Locate the cell with the specified text and output its (X, Y) center coordinate. 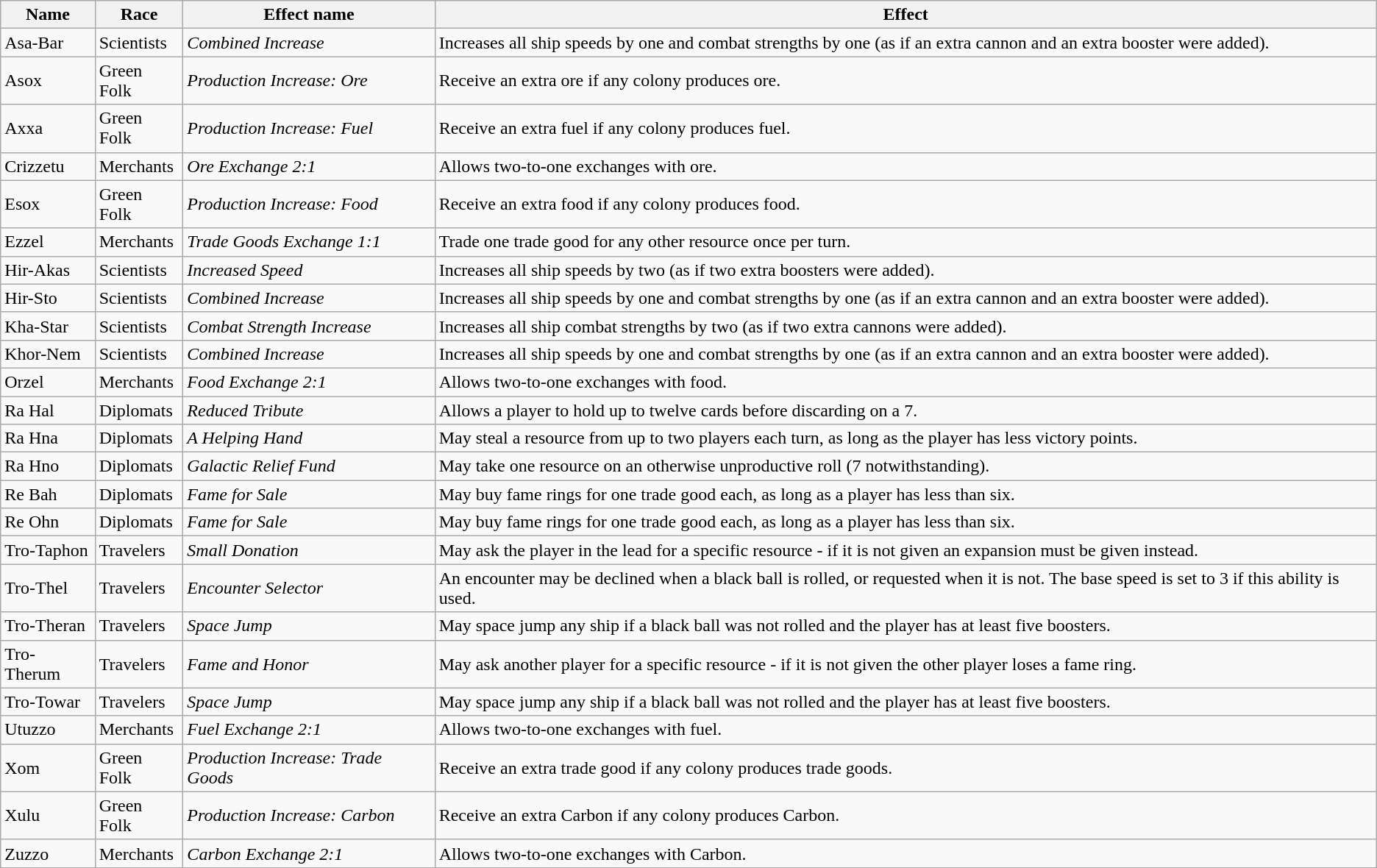
Receive an extra Carbon if any colony produces Carbon. (905, 815)
Orzel (48, 382)
Hir-Sto (48, 298)
Khor-Nem (48, 354)
Esox (48, 204)
Allows two-to-one exchanges with Carbon. (905, 853)
Re Bah (48, 494)
Receive an extra ore if any colony produces ore. (905, 81)
Small Donation (309, 550)
Receive an extra fuel if any colony produces fuel. (905, 128)
Effect (905, 15)
Reduced Tribute (309, 410)
May ask another player for a specific resource - if it is not given the other player loses a fame ring. (905, 664)
Tro-Taphon (48, 550)
Fame and Honor (309, 664)
Xom (48, 768)
Receive an extra food if any colony produces food. (905, 204)
Ra Hno (48, 466)
Allows two-to-one exchanges with food. (905, 382)
Ezzel (48, 242)
May steal a resource from up to two players each turn, as long as the player has less victory points. (905, 438)
Food Exchange 2:1 (309, 382)
Kha-Star (48, 326)
Ra Hna (48, 438)
Tro-Theran (48, 626)
Increases all ship speeds by two (as if two extra boosters were added). (905, 270)
Ra Hal (48, 410)
Hir-Akas (48, 270)
Tro-Therum (48, 664)
Production Increase: Carbon (309, 815)
Ore Exchange 2:1 (309, 166)
Crizzetu (48, 166)
Trade one trade good for any other resource once per turn. (905, 242)
Name (48, 15)
Utuzzo (48, 730)
Re Ohn (48, 522)
Galactic Relief Fund (309, 466)
Axxa (48, 128)
Production Increase: Trade Goods (309, 768)
Race (139, 15)
May ask the player in the lead for a specific resource - if it is not given an expansion must be given instead. (905, 550)
Increases all ship combat strengths by two (as if two extra cannons were added). (905, 326)
Trade Goods Exchange 1:1 (309, 242)
Tro-Towar (48, 702)
Fuel Exchange 2:1 (309, 730)
Asox (48, 81)
Xulu (48, 815)
Encounter Selector (309, 588)
Carbon Exchange 2:1 (309, 853)
Allows a player to hold up to twelve cards before discarding on a 7. (905, 410)
A Helping Hand (309, 438)
Zuzzo (48, 853)
May take one resource on an otherwise unproductive roll (7 notwithstanding). (905, 466)
Production Increase: Ore (309, 81)
Increased Speed (309, 270)
Allows two-to-one exchanges with fuel. (905, 730)
Production Increase: Fuel (309, 128)
Receive an extra trade good if any colony produces trade goods. (905, 768)
Effect name (309, 15)
An encounter may be declined when a black ball is rolled, or requested when it is not. The base speed is set to 3 if this ability is used. (905, 588)
Tro-Thel (48, 588)
Asa-Bar (48, 43)
Production Increase: Food (309, 204)
Allows two-to-one exchanges with ore. (905, 166)
Combat Strength Increase (309, 326)
